Capture the cell that displays the provided text and extract its (x, y) central coordinate. 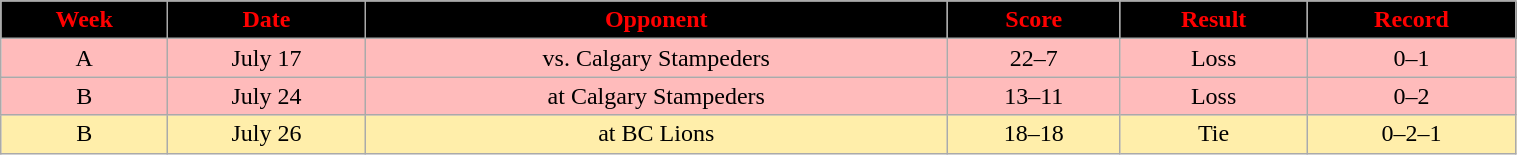
0–2 (1412, 96)
18–18 (1034, 134)
July 24 (267, 96)
Result (1213, 20)
Score (1034, 20)
July 26 (267, 134)
Opponent (656, 20)
0–2–1 (1412, 134)
vs. Calgary Stampeders (656, 58)
0–1 (1412, 58)
Date (267, 20)
22–7 (1034, 58)
Week (84, 20)
at BC Lions (656, 134)
A (84, 58)
Tie (1213, 134)
Record (1412, 20)
July 17 (267, 58)
13–11 (1034, 96)
at Calgary Stampeders (656, 96)
